Determine the (X, Y) coordinate at the center of the cell enclosing the given text.  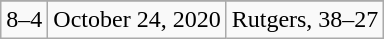
Rutgers, 38–27 (305, 20)
October 24, 2020 (137, 20)
8–4 (24, 20)
